Detect which cell encompasses the target text, then output its (X, Y) center coordinate. 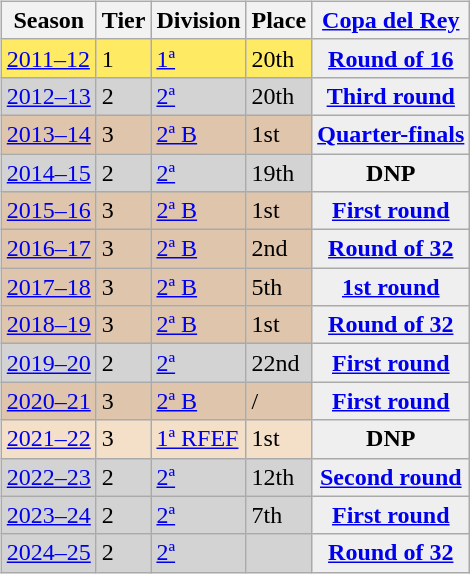
2017–18 (48, 287)
2019–20 (48, 363)
12th (279, 477)
Second round (391, 477)
2022–23 (48, 477)
2021–22 (48, 439)
Copa del Rey (391, 20)
2012–13 (48, 96)
2016–17 (48, 249)
2015–16 (48, 211)
1 (124, 58)
2014–15 (48, 173)
2nd (279, 249)
2013–14 (48, 134)
7th (279, 515)
Season (48, 20)
/ (279, 401)
2018–19 (48, 325)
2023–24 (48, 515)
Tier (124, 20)
5th (279, 287)
2011–12 (48, 58)
Third round (391, 96)
1ª (198, 58)
19th (279, 173)
Quarter-finals (391, 134)
2020–21 (48, 401)
Round of 16 (391, 58)
Place (279, 20)
1ª RFEF (198, 439)
2024–25 (48, 553)
Division (198, 20)
1st round (391, 287)
22nd (279, 363)
